Locate the cell with the specified text and output its (X, Y) center coordinate. 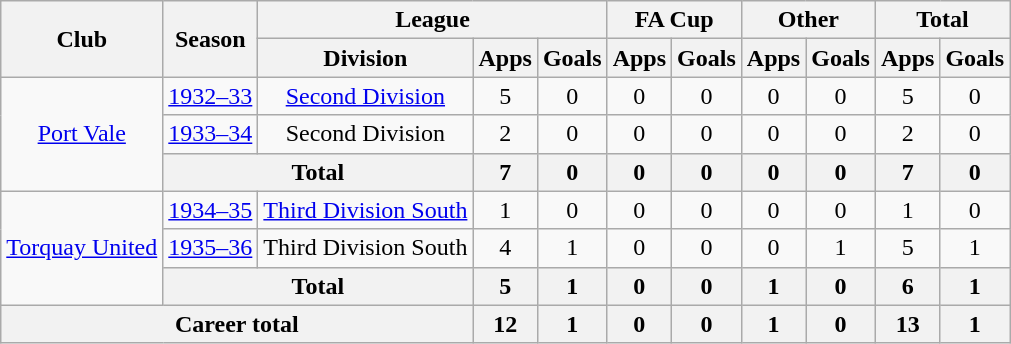
Career total (237, 324)
Club (82, 39)
League (432, 20)
6 (907, 286)
FA Cup (674, 20)
4 (505, 248)
1932–33 (210, 96)
Other (808, 20)
1934–35 (210, 210)
Port Vale (82, 134)
Season (210, 39)
1933–34 (210, 134)
1935–36 (210, 248)
Division (366, 58)
13 (907, 324)
12 (505, 324)
Torquay United (82, 248)
